Scan for the cell matching the given text and deliver its [X, Y] coordinate at center. 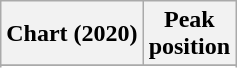
Peakposition [189, 34]
Chart (2020) [72, 34]
